Determine the [x, y] coordinate at the center of the cell enclosing the given text.  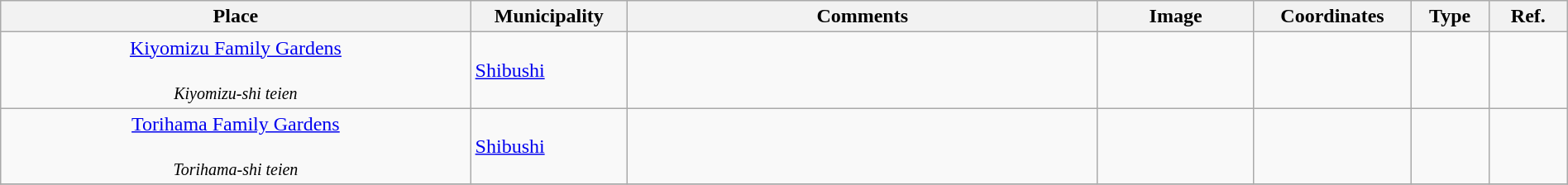
Torihama Family GardensTorihama-shi teien [236, 146]
Image [1176, 17]
Ref. [1528, 17]
Municipality [549, 17]
Coordinates [1331, 17]
Type [1451, 17]
Comments [863, 17]
Place [236, 17]
Kiyomizu Family GardensKiyomizu-shi teien [236, 70]
